Detect which cell encompasses the target text, then output its [x, y] center coordinate. 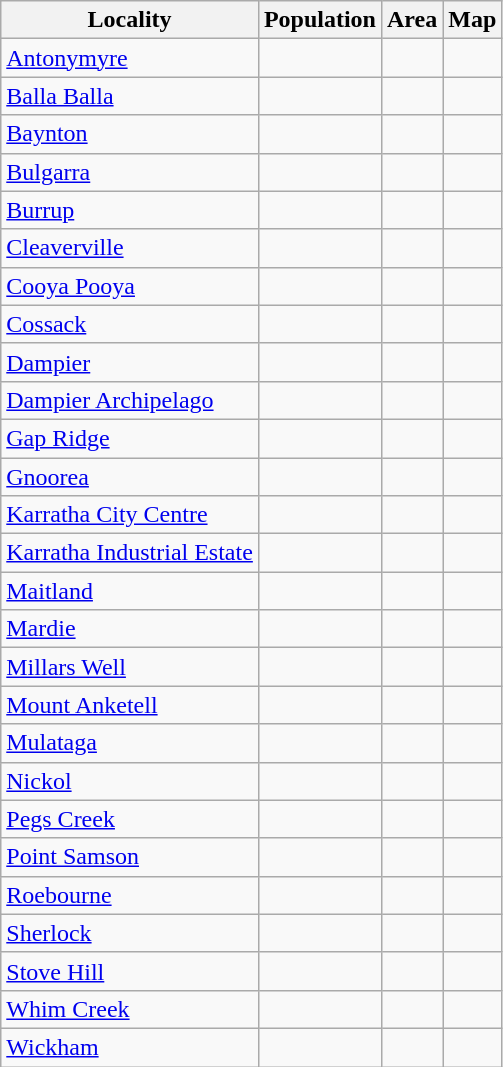
Bulgarra [130, 172]
Cossack [130, 324]
Map [472, 20]
Mount Anketell [130, 705]
Cleaverville [130, 248]
Maitland [130, 591]
Pegs Creek [130, 819]
Antonymyre [130, 58]
Sherlock [130, 933]
Balla Balla [130, 96]
Gnoorea [130, 477]
Mardie [130, 629]
Population [320, 20]
Stove Hill [130, 971]
Wickham [130, 1047]
Locality [130, 20]
Burrup [130, 210]
Roebourne [130, 895]
Karratha City Centre [130, 515]
Millars Well [130, 667]
Point Samson [130, 857]
Area [412, 20]
Karratha Industrial Estate [130, 553]
Gap Ridge [130, 438]
Whim Creek [130, 1009]
Dampier [130, 362]
Mulataga [130, 743]
Nickol [130, 781]
Baynton [130, 134]
Cooya Pooya [130, 286]
Dampier Archipelago [130, 400]
